Search for the cell housing the specified text and yield its [X, Y] center coordinate. 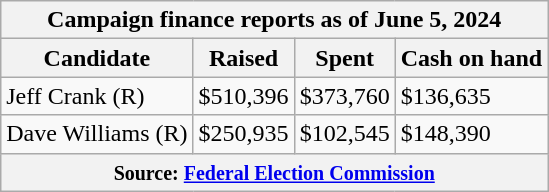
Campaign finance reports as of June 5, 2024 [274, 20]
Source: Federal Election Commission [274, 172]
Cash on hand [471, 58]
Raised [244, 58]
Spent [344, 58]
$148,390 [471, 134]
Dave Williams (R) [97, 134]
$102,545 [344, 134]
$250,935 [244, 134]
$373,760 [344, 96]
Jeff Crank (R) [97, 96]
$510,396 [244, 96]
$136,635 [471, 96]
Candidate [97, 58]
